Capture the cell that displays the provided text and extract its (X, Y) central coordinate. 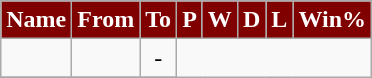
- (158, 58)
L (280, 20)
To (158, 20)
From (106, 20)
W (220, 20)
P (190, 20)
Name (36, 20)
Win% (332, 20)
D (251, 20)
